Output the [X, Y] coordinate of the center of the cell containing the given text.  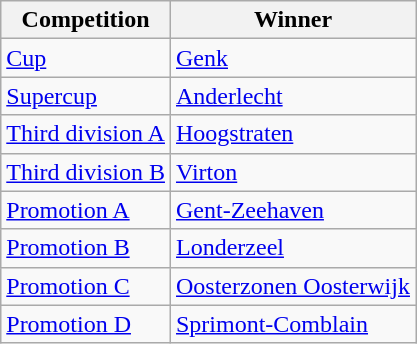
Supercup [86, 96]
Promotion B [86, 248]
Londerzeel [292, 248]
Cup [86, 58]
Oosterzonen Oosterwijk [292, 286]
Promotion A [86, 210]
Virton [292, 172]
Promotion C [86, 286]
Promotion D [86, 324]
Competition [86, 20]
Hoogstraten [292, 134]
Sprimont-Comblain [292, 324]
Winner [292, 20]
Anderlecht [292, 96]
Genk [292, 58]
Gent-Zeehaven [292, 210]
Third division B [86, 172]
Third division A [86, 134]
